Locate the cell with the specified text and output its [x, y] center coordinate. 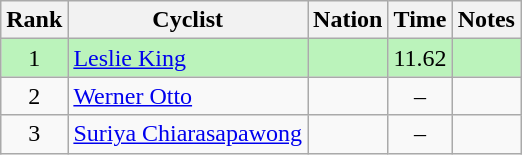
Nation [348, 20]
2 [34, 96]
Cyclist [188, 20]
Werner Otto [188, 96]
11.62 [420, 58]
Notes [486, 20]
Leslie King [188, 58]
Suriya Chiarasapawong [188, 134]
Time [420, 20]
1 [34, 58]
Rank [34, 20]
3 [34, 134]
